Find where the given text appears and provide that cell's center as [X, Y] coordinate. 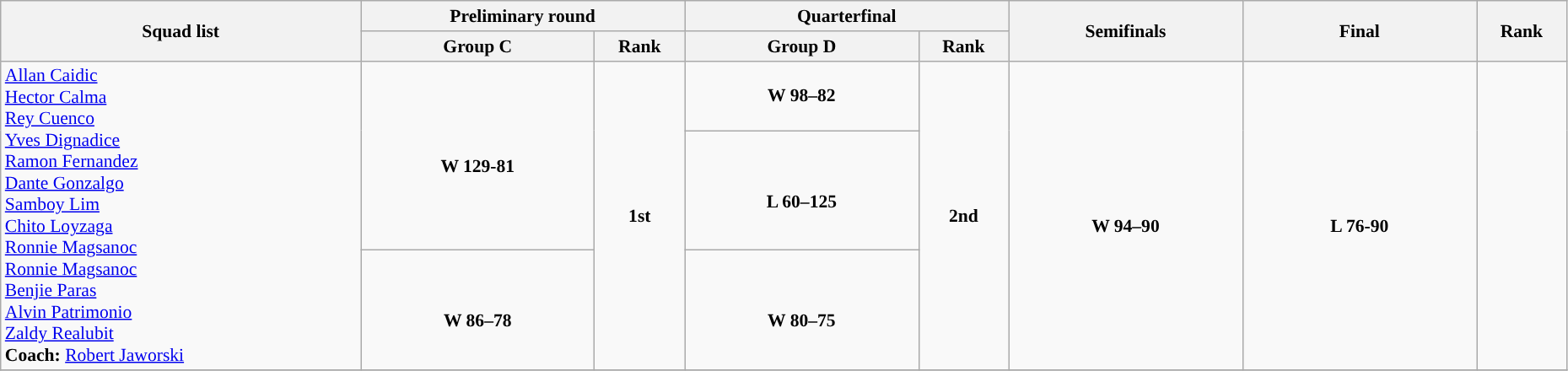
Group D [801, 46]
Group C [477, 46]
Quarterfinal [847, 16]
Semifinals [1125, 30]
Preliminary round [523, 16]
W 98–82 [801, 96]
W 129-81 [477, 155]
Squad list [181, 30]
2nd [963, 216]
1st [639, 216]
W 94–90 [1125, 216]
L 76-90 [1360, 216]
L 60–125 [801, 191]
W 80–75 [801, 310]
Final [1360, 30]
W 86–78 [477, 310]
